From the cell containing the given text, extract its center point as (x, y) coordinate. 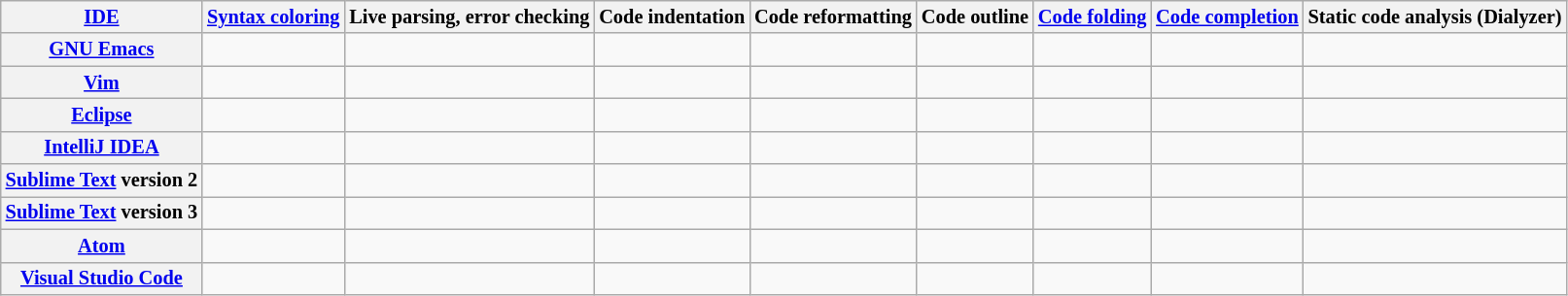
Eclipse (101, 115)
IntelliJ IDEA (101, 148)
Code folding (1093, 16)
Sublime Text version 2 (101, 181)
Code reformatting (833, 16)
Syntax coloring (273, 16)
Visual Studio Code (101, 279)
Vim (101, 82)
Code indentation (672, 16)
Sublime Text version 3 (101, 213)
GNU Emacs (101, 49)
Atom (101, 246)
Code completion (1227, 16)
Live parsing, error checking (469, 16)
Code outline (975, 16)
IDE (101, 16)
Static code analysis (Dialyzer) (1435, 16)
